Provide the (x, y) coordinate of the cell's center where the given text is located.  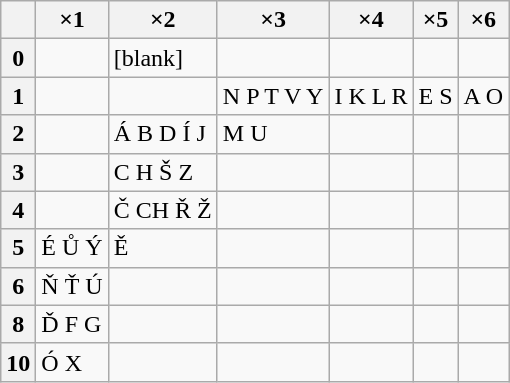
[blank] (162, 58)
×5 (436, 20)
3 (18, 172)
2 (18, 134)
6 (18, 286)
C H Š Z (162, 172)
Á B D Í J (162, 134)
M U (273, 134)
×2 (162, 20)
Ě (162, 248)
5 (18, 248)
8 (18, 324)
×1 (72, 20)
Ň Ť Ú (72, 286)
Č CH Ř Ž (162, 210)
Ó X (72, 362)
E S (436, 96)
N P T V Y (273, 96)
0 (18, 58)
4 (18, 210)
É Ů Ý (72, 248)
×6 (483, 20)
I K L R (371, 96)
Ď F G (72, 324)
1 (18, 96)
×3 (273, 20)
A O (483, 96)
10 (18, 362)
×4 (371, 20)
